Output the [X, Y] coordinate of the center of the cell containing the given text.  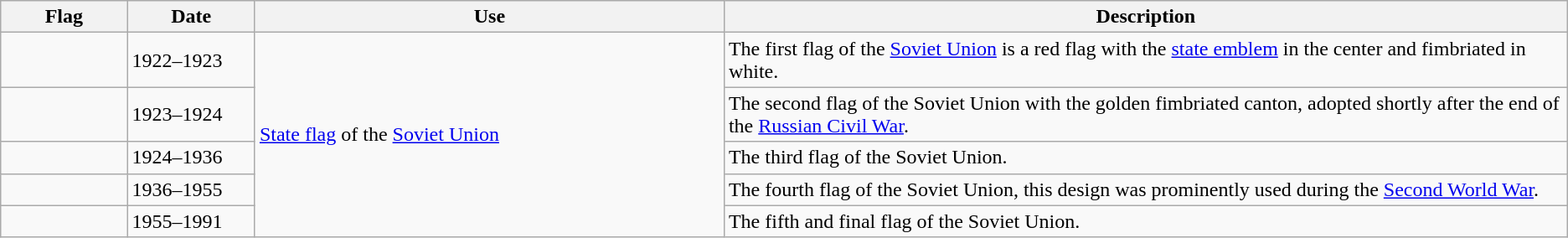
Use [489, 17]
The second flag of the Soviet Union with the golden fimbriated canton, adopted shortly after the end of the Russian Civil War. [1146, 114]
Flag [64, 17]
State flag of the Soviet Union [489, 135]
1923–1924 [191, 114]
1922–1923 [191, 60]
1924–1936 [191, 158]
1936–1955 [191, 189]
The fourth flag of the Soviet Union, this design was prominently used during the Second World War. [1146, 189]
Description [1146, 17]
Date [191, 17]
The first flag of the Soviet Union is a red flag with the state emblem in the center and fimbriated in white. [1146, 60]
1955–1991 [191, 221]
The third flag of the Soviet Union. [1146, 158]
The fifth and final flag of the Soviet Union. [1146, 221]
